Return [x, y] of the center of cell containing provided text 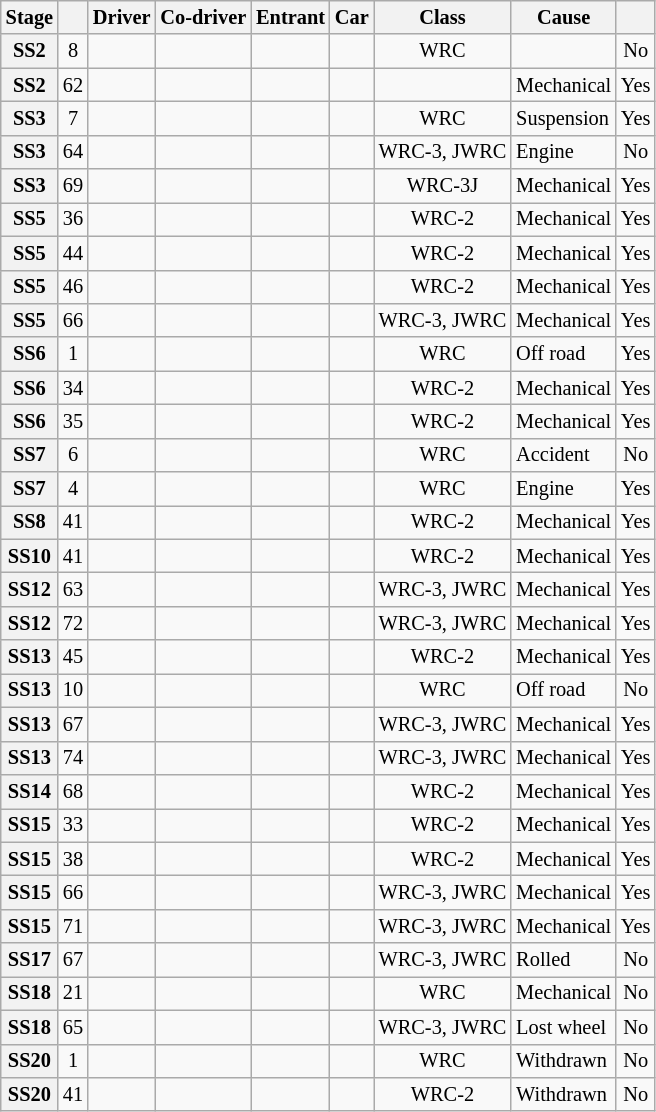
7 [73, 118]
4 [73, 489]
45 [73, 657]
Driver [122, 17]
68 [73, 791]
64 [73, 152]
10 [73, 690]
62 [73, 85]
Rolled [564, 960]
Co-driver [203, 17]
72 [73, 623]
46 [73, 287]
WRC-3J [443, 186]
71 [73, 926]
Lost wheel [564, 1027]
8 [73, 51]
Accident [564, 455]
Entrant [290, 17]
69 [73, 186]
Car [352, 17]
74 [73, 758]
SS10 [30, 556]
SS17 [30, 960]
SS8 [30, 522]
36 [73, 219]
Cause [564, 17]
Class [443, 17]
Stage [30, 17]
35 [73, 421]
33 [73, 825]
38 [73, 859]
44 [73, 253]
21 [73, 993]
63 [73, 589]
Suspension [564, 118]
34 [73, 388]
SS14 [30, 791]
65 [73, 1027]
6 [73, 455]
